From the cell containing the given text, extract its center point as (X, Y) coordinate. 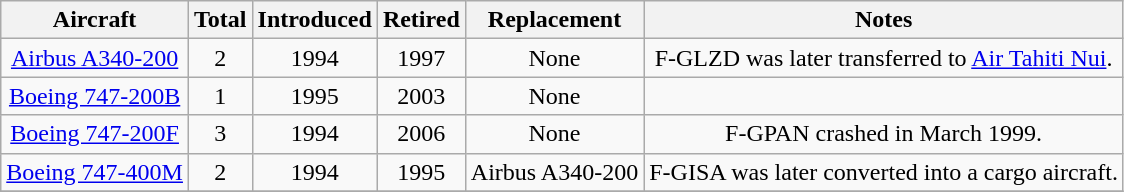
F-GISA was later converted into a cargo aircraft. (884, 172)
F-GLZD was later transferred to Air Tahiti Nui. (884, 58)
Replacement (554, 20)
1 (220, 96)
Boeing 747-200F (95, 134)
Retired (421, 20)
2006 (421, 134)
Boeing 747-200B (95, 96)
Introduced (314, 20)
Aircraft (95, 20)
Total (220, 20)
1997 (421, 58)
F-GPAN crashed in March 1999. (884, 134)
3 (220, 134)
Notes (884, 20)
Boeing 747-400M (95, 172)
2003 (421, 96)
